Return the [x, y] coordinate for the center point of the cell that contains the specified text.  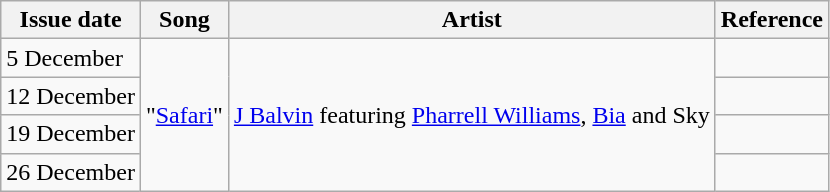
26 December [71, 172]
12 December [71, 96]
J Balvin featuring Pharrell Williams, Bia and Sky [472, 115]
5 December [71, 58]
Artist [472, 20]
"Safari" [184, 115]
Song [184, 20]
Reference [772, 20]
Issue date [71, 20]
19 December [71, 134]
